Output the (X, Y) coordinate of the center of the cell containing the given text.  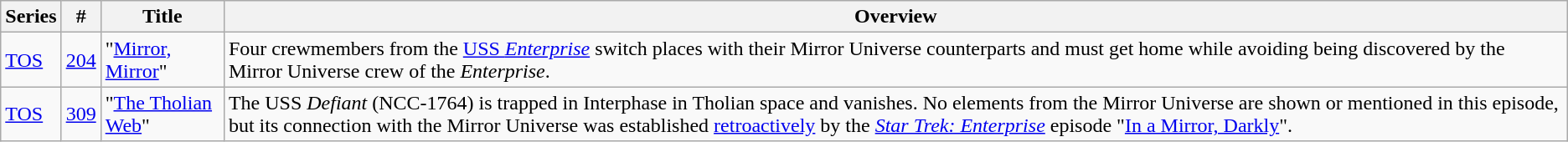
Overview (895, 17)
"Mirror, Mirror" (162, 60)
"The Tholian Web" (162, 114)
309 (80, 114)
Title (162, 17)
204 (80, 60)
# (80, 17)
Series (31, 17)
